For the text-containing cell, return its midpoint in [X, Y] coordinate format. 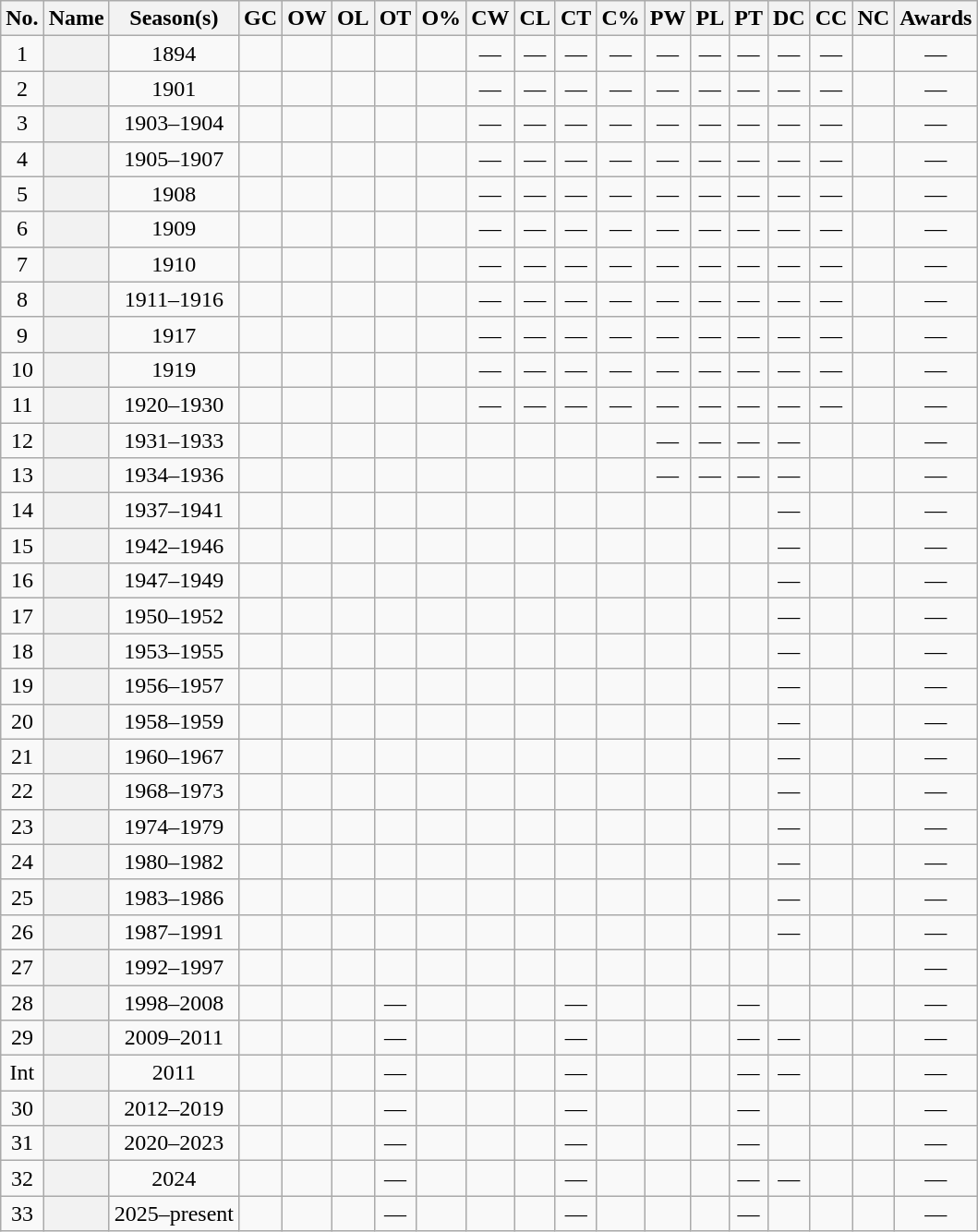
PW [668, 18]
1919 [174, 369]
2 [22, 89]
1942–1946 [174, 546]
11 [22, 405]
1953–1955 [174, 651]
1998–2008 [174, 1002]
1903–1904 [174, 124]
PL [710, 18]
2020–2023 [174, 1143]
27 [22, 967]
18 [22, 651]
1934–1936 [174, 476]
1980–1982 [174, 862]
8 [22, 299]
28 [22, 1002]
PT [749, 18]
GC [260, 18]
OT [395, 18]
1992–1997 [174, 967]
1 [22, 54]
CT [575, 18]
1956–1957 [174, 686]
2012–2019 [174, 1108]
2011 [174, 1073]
1974–1979 [174, 827]
1909 [174, 229]
26 [22, 932]
1937–1941 [174, 511]
1968–1973 [174, 791]
7 [22, 264]
2025–present [174, 1214]
21 [22, 756]
1917 [174, 334]
19 [22, 686]
32 [22, 1178]
Season(s) [174, 18]
25 [22, 897]
30 [22, 1108]
17 [22, 616]
29 [22, 1038]
23 [22, 827]
1960–1967 [174, 756]
20 [22, 721]
1905–1907 [174, 159]
22 [22, 791]
9 [22, 334]
24 [22, 862]
C% [621, 18]
No. [22, 18]
1958–1959 [174, 721]
OW [308, 18]
Int [22, 1073]
4 [22, 159]
1983–1986 [174, 897]
CL [535, 18]
1894 [174, 54]
NC [874, 18]
1947–1949 [174, 581]
5 [22, 194]
1911–1916 [174, 299]
Name [76, 18]
2024 [174, 1178]
1987–1991 [174, 932]
10 [22, 369]
O% [441, 18]
1931–1933 [174, 441]
OL [353, 18]
CW [490, 18]
6 [22, 229]
14 [22, 511]
Awards [936, 18]
16 [22, 581]
CC [831, 18]
1901 [174, 89]
3 [22, 124]
33 [22, 1214]
31 [22, 1143]
1920–1930 [174, 405]
15 [22, 546]
1950–1952 [174, 616]
1910 [174, 264]
13 [22, 476]
12 [22, 441]
DC [789, 18]
2009–2011 [174, 1038]
1908 [174, 194]
